Pinpoint the cell where the given text exists, returning its [x, y] midpoint coordinate. 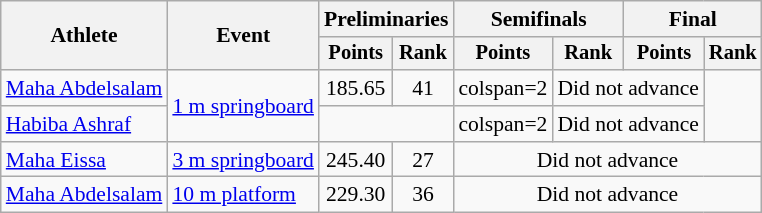
Final [693, 19]
10 m platform [243, 195]
1 m springboard [243, 106]
245.40 [356, 160]
185.65 [356, 88]
Event [243, 36]
Preliminaries [386, 19]
Maha Eissa [84, 160]
3 m springboard [243, 160]
Habiba Ashraf [84, 124]
36 [422, 195]
41 [422, 88]
Semifinals [538, 19]
229.30 [356, 195]
27 [422, 160]
Athlete [84, 36]
